Determine the [x, y] coordinate at the center of the cell enclosing the given text.  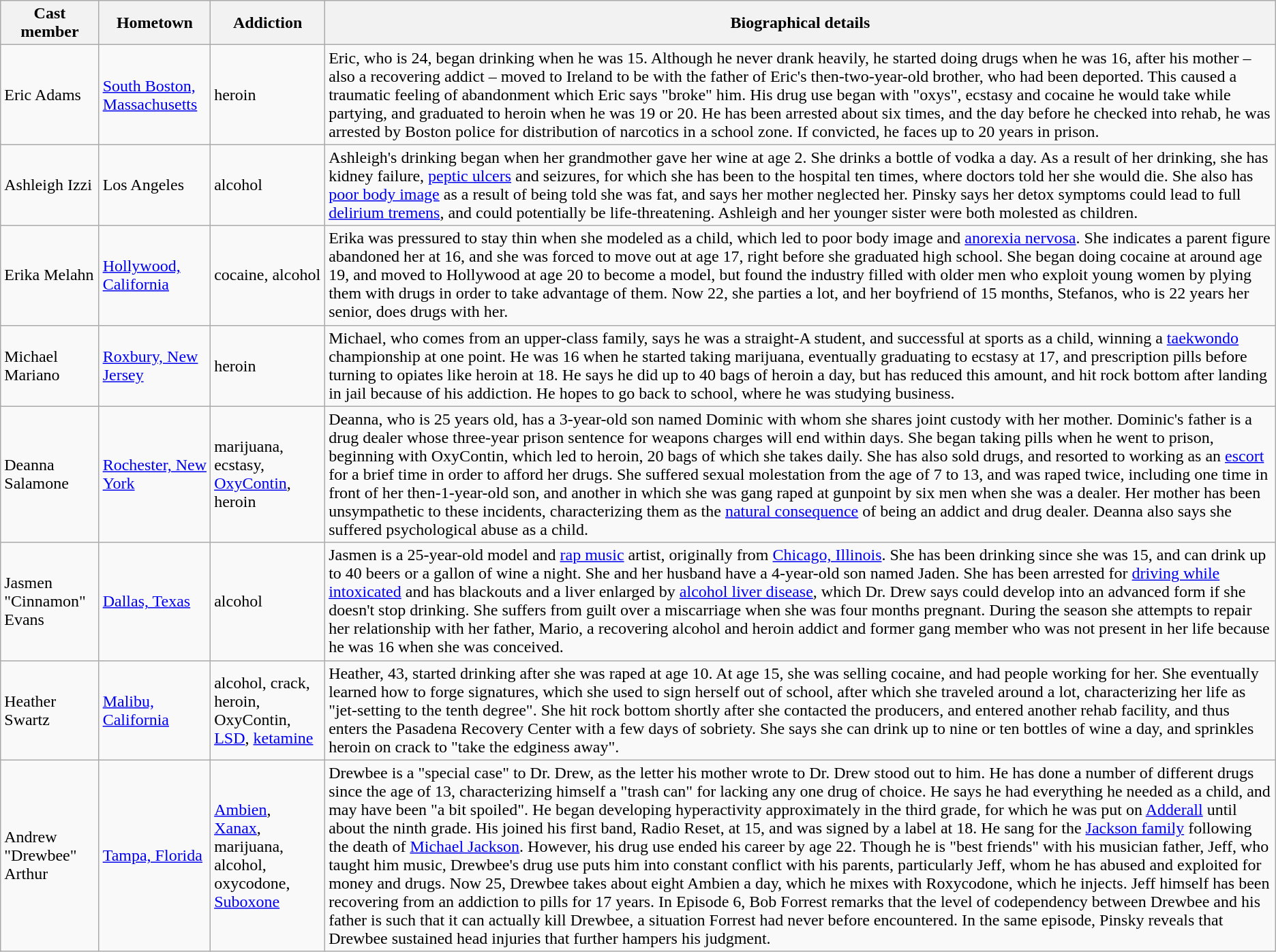
Dallas, Texas [155, 601]
Cast member [50, 23]
Jasmen "Cinnamon" Evans [50, 601]
alcohol, crack, heroin, OxyContin, LSD, ketamine [268, 710]
Hollywood, California [155, 275]
Heather Swartz [50, 710]
Los Angeles [155, 185]
South Boston, Massachusetts [155, 95]
Biographical details [800, 23]
Hometown [155, 23]
Roxbury, New Jersey [155, 365]
Addiction [268, 23]
Ambien, Xanax, marijuana, alcohol, oxycodone, Suboxone [268, 856]
Rochester, New York [155, 474]
Michael Mariano [50, 365]
cocaine, alcohol [268, 275]
Tampa, Florida [155, 856]
Ashleigh Izzi [50, 185]
Malibu, California [155, 710]
Deanna Salamone [50, 474]
Eric Adams [50, 95]
Andrew "Drewbee" Arthur [50, 856]
Erika Melahn [50, 275]
marijuana, ecstasy, OxyContin, heroin [268, 474]
